Detect which cell encompasses the target text, then output its [x, y] center coordinate. 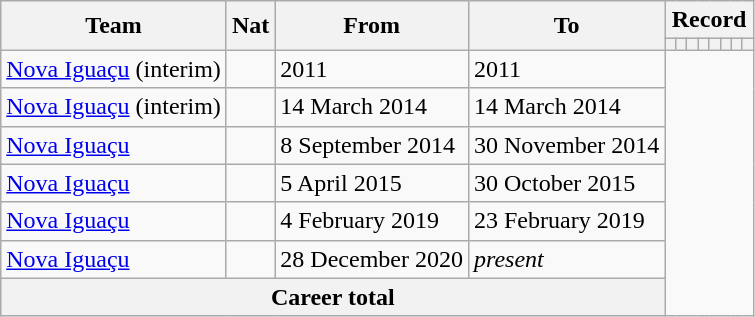
From [372, 26]
Team [114, 26]
4 February 2019 [372, 221]
5 April 2015 [372, 183]
30 October 2015 [566, 183]
23 February 2019 [566, 221]
8 September 2014 [372, 145]
present [566, 259]
To [566, 26]
28 December 2020 [372, 259]
Nat [250, 26]
Career total [333, 297]
Record [709, 20]
30 November 2014 [566, 145]
